Determine the (x, y) coordinate at the center of the cell enclosing the given text.  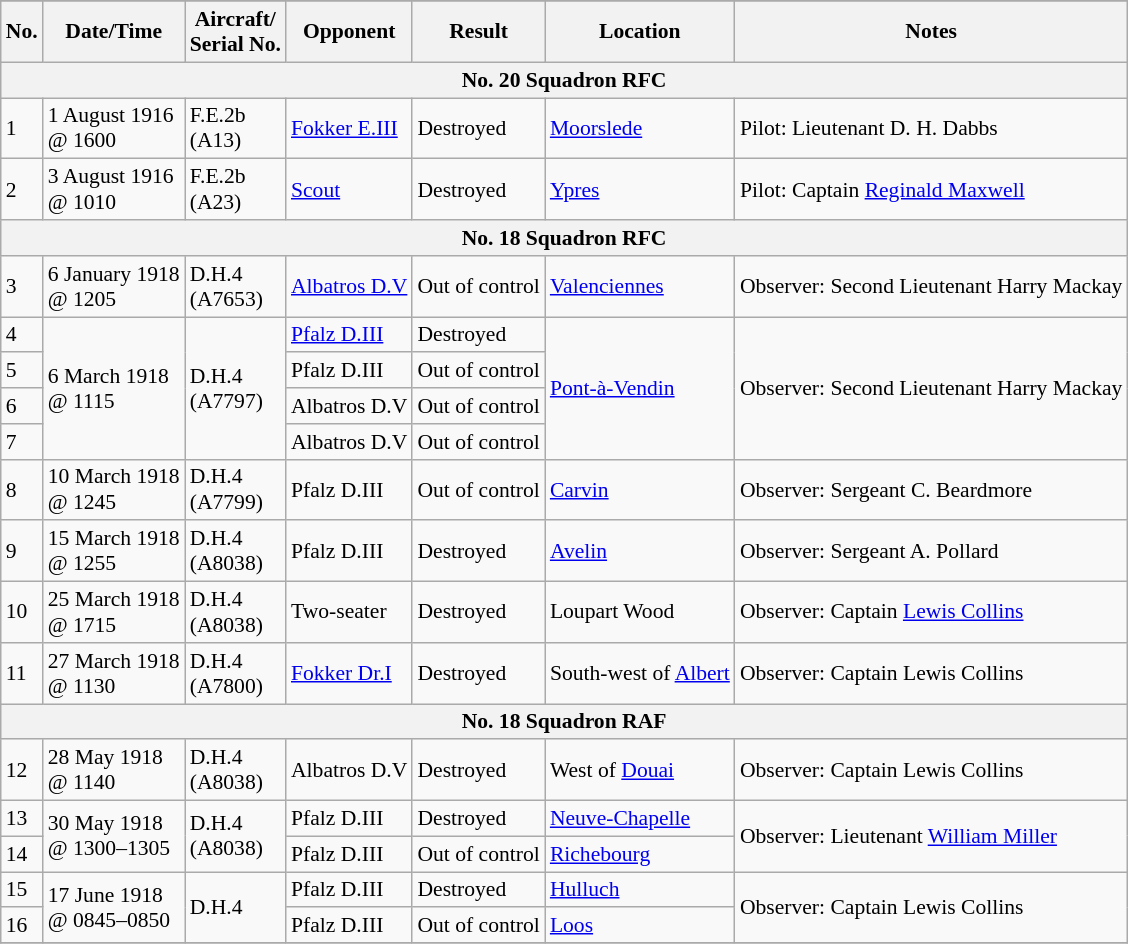
5 (22, 371)
30 May 1918@ 1300–1305 (114, 836)
Location (640, 32)
Neuve-Chapelle (640, 819)
Pont-à-Vendin (640, 388)
D.H.4 (236, 908)
10 (22, 612)
Observer: Sergeant A. Pollard (932, 552)
14 (22, 854)
27 March 1918@ 1130 (114, 674)
Observer: Sergeant C. Beardmore (932, 490)
2 (22, 190)
6 March 1918@ 1115 (114, 388)
No. 20 Squadron RFC (564, 80)
12 (22, 770)
11 (22, 674)
West of Douai (640, 770)
South-west of Albert (640, 674)
Hulluch (640, 890)
No. 18 Squadron RAF (564, 722)
6 January 1918@ 1205 (114, 286)
Pilot: Captain Reginald Maxwell (932, 190)
Loos (640, 926)
F.E.2b(A13) (236, 128)
3 August 1916@ 1010 (114, 190)
15 March 1918@ 1255 (114, 552)
Carvin (640, 490)
Richebourg (640, 854)
Opponent (349, 32)
D.H.4(A7653) (236, 286)
Observer: Lieutenant William Miller (932, 836)
Notes (932, 32)
No. (22, 32)
Fokker Dr.I (349, 674)
13 (22, 819)
8 (22, 490)
Ypres (640, 190)
Date/Time (114, 32)
10 March 1918@ 1245 (114, 490)
Aircraft/Serial No. (236, 32)
3 (22, 286)
1 August 1916@ 1600 (114, 128)
Loupart Wood (640, 612)
17 June 1918@ 0845–0850 (114, 908)
25 March 1918@ 1715 (114, 612)
Pilot: Lieutenant D. H. Dabbs (932, 128)
9 (22, 552)
Result (478, 32)
Fokker E.III (349, 128)
F.E.2b(A23) (236, 190)
Scout (349, 190)
Avelin (640, 552)
1 (22, 128)
6 (22, 406)
16 (22, 926)
28 May 1918@ 1140 (114, 770)
D.H.4(A7799) (236, 490)
15 (22, 890)
4 (22, 335)
Moorslede (640, 128)
Valenciennes (640, 286)
D.H.4(A7800) (236, 674)
No. 18 Squadron RFC (564, 238)
Two-seater (349, 612)
D.H.4(A7797) (236, 388)
7 (22, 442)
